Provide the [X, Y] coordinate of the cell's center where the given text is located.  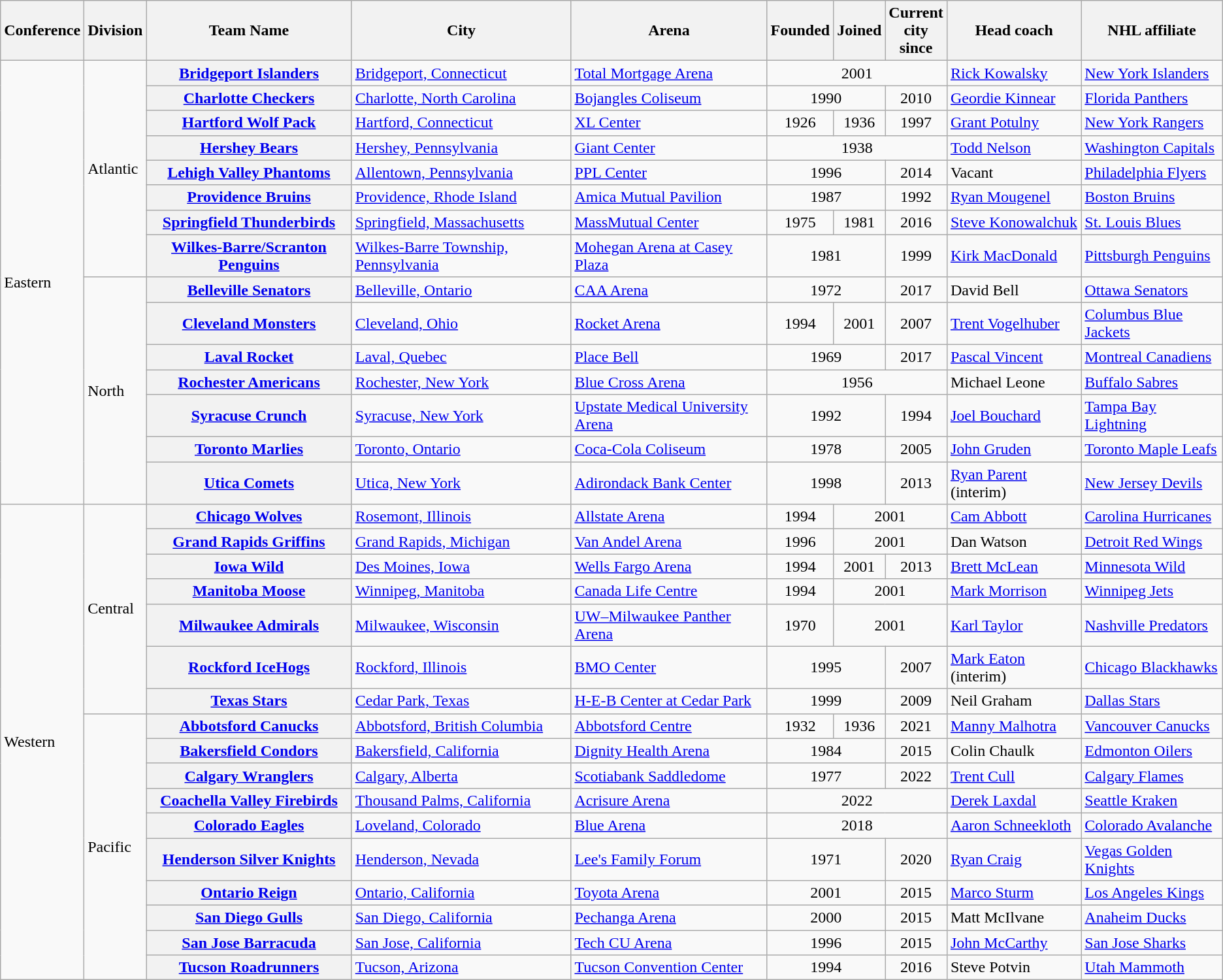
New Jersey Devils [1152, 483]
Rochester, New York [461, 382]
Manitoba Moose [249, 591]
Scotiabank Saddledome [669, 776]
Des Moines, Iowa [461, 566]
North [115, 391]
Hershey, Pennsylvania [461, 148]
UW–Milwaukee Panther Arena [669, 625]
Marco Sturm [1014, 893]
Rocket Arena [669, 323]
San Jose Sharks [1152, 943]
Trent Vogelhuber [1014, 323]
NHL affiliate [1152, 31]
Division [115, 31]
Tucson Convention Center [669, 968]
Van Andel Arena [669, 542]
Head coach [1014, 31]
Colorado Avalanche [1152, 825]
Amica Mutual Pavilion [669, 197]
Pechanga Arena [669, 918]
Milwaukee Admirals [249, 625]
Dallas Stars [1152, 701]
1984 [826, 751]
MassMutual Center [669, 222]
1990 [826, 98]
1997 [916, 123]
Allentown, Pennsylvania [461, 172]
Atlantic [115, 169]
Rockford IceHogs [249, 668]
1969 [826, 357]
1978 [826, 449]
1987 [826, 197]
Joined [860, 31]
Central [115, 609]
BMO Center [669, 668]
2021 [916, 726]
Bridgeport Islanders [249, 73]
Giant Center [669, 148]
Iowa Wild [249, 566]
Laval Rocket [249, 357]
Team Name [249, 31]
Minnesota Wild [1152, 566]
Henderson, Nevada [461, 858]
Toronto Marlies [249, 449]
Winnipeg, Manitoba [461, 591]
2000 [826, 918]
Bridgeport, Connecticut [461, 73]
Belleville Senators [249, 289]
Vacant [1014, 172]
Los Angeles Kings [1152, 893]
Pascal Vincent [1014, 357]
Dignity Health Arena [669, 751]
1970 [800, 625]
Ryan Mougenel [1014, 197]
Mark Eaton (interim) [1014, 668]
Ottawa Senators [1152, 289]
Dan Watson [1014, 542]
Kirk MacDonald [1014, 256]
2005 [916, 449]
John Gruden [1014, 449]
Canada Life Centre [669, 591]
Tech CU Arena [669, 943]
1995 [826, 668]
Abbotsford Canucks [249, 726]
Wilkes-Barre/Scranton Penguins [249, 256]
Anaheim Ducks [1152, 918]
Steve Potvin [1014, 968]
Blue Arena [669, 825]
Calgary, Alberta [461, 776]
Belleville, Ontario [461, 289]
Nashville Predators [1152, 625]
Manny Malhotra [1014, 726]
Acrisure Arena [669, 800]
Derek Laxdal [1014, 800]
Lehigh Valley Phantoms [249, 172]
Columbus Blue Jackets [1152, 323]
Aaron Schneekloth [1014, 825]
Detroit Red Wings [1152, 542]
Cam Abbott [1014, 517]
2010 [916, 98]
San Jose Barracuda [249, 943]
PPL Center [669, 172]
Hartford, Connecticut [461, 123]
Florida Panthers [1152, 98]
Hershey Bears [249, 148]
Current city since [916, 31]
Founded [800, 31]
1975 [800, 222]
Upstate Medical University Arena [669, 416]
Ontario, California [461, 893]
Springfield, Massachusetts [461, 222]
Rick Kowalsky [1014, 73]
Syracuse Crunch [249, 416]
Cleveland Monsters [249, 323]
Bojangles Coliseum [669, 98]
Calgary Wranglers [249, 776]
Utah Mammoth [1152, 968]
St. Louis Blues [1152, 222]
Michael Leone [1014, 382]
Todd Nelson [1014, 148]
Tucson Roadrunners [249, 968]
Tucson, Arizona [461, 968]
1956 [857, 382]
2009 [916, 701]
Chicago Wolves [249, 517]
Vegas Golden Knights [1152, 858]
Seattle Kraken [1152, 800]
Mohegan Arena at Casey Plaza [669, 256]
City [461, 31]
Pacific [115, 847]
Cedar Park, Texas [461, 701]
Total Mortgage Arena [669, 73]
Grand Rapids, Michigan [461, 542]
Steve Konowalchuk [1014, 222]
2018 [857, 825]
Coachella Valley Firebirds [249, 800]
Trent Cull [1014, 776]
Coca-Cola Coliseum [669, 449]
Rosemont, Illinois [461, 517]
Winnipeg Jets [1152, 591]
Grand Rapids Griffins [249, 542]
Carolina Hurricanes [1152, 517]
Arena [669, 31]
Rochester Americans [249, 382]
San Diego Gulls [249, 918]
New York Islanders [1152, 73]
Western [42, 742]
H-E-B Center at Cedar Park [669, 701]
Karl Taylor [1014, 625]
1926 [800, 123]
Thousand Palms, California [461, 800]
Colorado Eagles [249, 825]
Neil Graham [1014, 701]
Allstate Arena [669, 517]
Conference [42, 31]
San Jose, California [461, 943]
Brett McLean [1014, 566]
Ryan Parent (interim) [1014, 483]
Syracuse, New York [461, 416]
San Diego, California [461, 918]
New York Rangers [1152, 123]
2014 [916, 172]
Boston Bruins [1152, 197]
Bakersfield, California [461, 751]
Milwaukee, Wisconsin [461, 625]
Blue Cross Arena [669, 382]
Henderson Silver Knights [249, 858]
Springfield Thunderbirds [249, 222]
2020 [916, 858]
Utica Comets [249, 483]
Eastern [42, 282]
Chicago Blackhawks [1152, 668]
Toyota Arena [669, 893]
Mark Morrison [1014, 591]
Wells Fargo Arena [669, 566]
1932 [800, 726]
Charlotte Checkers [249, 98]
Montreal Canadiens [1152, 357]
Abbotsford Centre [669, 726]
Pittsburgh Penguins [1152, 256]
XL Center [669, 123]
Laval, Quebec [461, 357]
Washington Capitals [1152, 148]
Abbotsford, British Columbia [461, 726]
Geordie Kinnear [1014, 98]
Colin Chaulk [1014, 751]
Toronto Maple Leafs [1152, 449]
Toronto, Ontario [461, 449]
Buffalo Sabres [1152, 382]
Lee's Family Forum [669, 858]
Rockford, Illinois [461, 668]
Edmonton Oilers [1152, 751]
Philadelphia Flyers [1152, 172]
Hartford Wolf Pack [249, 123]
Bakersfield Condors [249, 751]
Cleveland, Ohio [461, 323]
Ryan Craig [1014, 858]
Calgary Flames [1152, 776]
Ontario Reign [249, 893]
1998 [826, 483]
Wilkes-Barre Township, Pennsylvania [461, 256]
1977 [826, 776]
John McCarthy [1014, 943]
Place Bell [669, 357]
Tampa Bay Lightning [1152, 416]
CAA Arena [669, 289]
1938 [857, 148]
Providence Bruins [249, 197]
1972 [826, 289]
Loveland, Colorado [461, 825]
Charlotte, North Carolina [461, 98]
Utica, New York [461, 483]
David Bell [1014, 289]
1971 [826, 858]
Grant Potulny [1014, 123]
Matt McIlvane [1014, 918]
Texas Stars [249, 701]
Providence, Rhode Island [461, 197]
Vancouver Canucks [1152, 726]
Joel Bouchard [1014, 416]
Adirondack Bank Center [669, 483]
